Capture the cell that displays the provided text and extract its [X, Y] central coordinate. 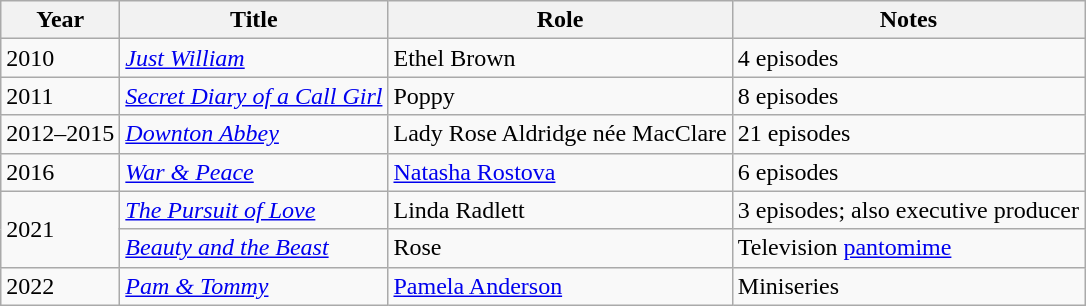
2012–2015 [60, 134]
Downton Abbey [254, 134]
2022 [60, 286]
War & Peace [254, 172]
Lady Rose Aldridge née MacClare [560, 134]
Pamela Anderson [560, 286]
21 episodes [908, 134]
2010 [60, 58]
Poppy [560, 96]
Role [560, 20]
Ethel Brown [560, 58]
Just William [254, 58]
Rose [560, 248]
Beauty and the Beast [254, 248]
3 episodes; also executive producer [908, 210]
8 episodes [908, 96]
Linda Radlett [560, 210]
Title [254, 20]
The Pursuit of Love [254, 210]
2021 [60, 229]
Notes [908, 20]
Year [60, 20]
6 episodes [908, 172]
4 episodes [908, 58]
Natasha Rostova [560, 172]
2011 [60, 96]
Miniseries [908, 286]
2016 [60, 172]
Television pantomime [908, 248]
Secret Diary of a Call Girl [254, 96]
Pam & Tommy [254, 286]
